Capture the cell that displays the provided text and extract its [x, y] central coordinate. 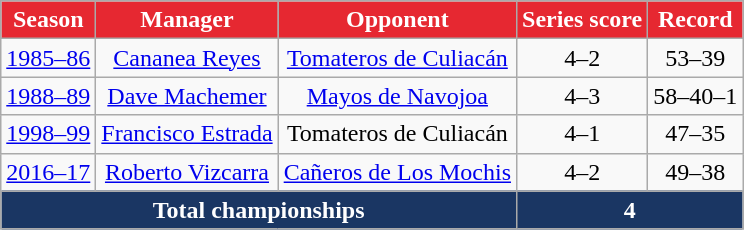
Mayos de Navojoa [397, 96]
Cañeros de Los Mochis [397, 172]
1988–89 [48, 96]
Season [48, 20]
53–39 [696, 58]
47–35 [696, 134]
4 [630, 210]
49–38 [696, 172]
Opponent [397, 20]
1998–99 [48, 134]
Record [696, 20]
Manager [187, 20]
Total championships [259, 210]
58–40–1 [696, 96]
Francisco Estrada [187, 134]
Cananea Reyes [187, 58]
4–3 [582, 96]
2016–17 [48, 172]
Series score [582, 20]
1985–86 [48, 58]
4–1 [582, 134]
Dave Machemer [187, 96]
Roberto Vizcarra [187, 172]
